Identify which cell holds the provided text, then report its [x, y] central coordinate. 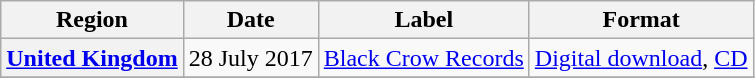
28 July 2017 [250, 58]
Date [250, 20]
Black Crow Records [424, 58]
Format [641, 20]
Digital download, CD [641, 58]
Region [92, 20]
United Kingdom [92, 58]
Label [424, 20]
